Identify which cell holds the provided text, then report its [X, Y] central coordinate. 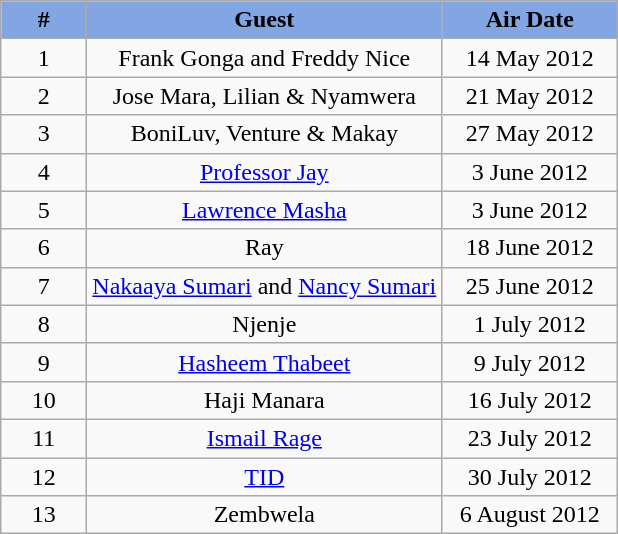
14 May 2012 [530, 58]
6 August 2012 [530, 515]
Nakaaya Sumari and Nancy Sumari [264, 286]
6 [44, 248]
Jose Mara, Lilian & Nyamwera [264, 96]
23 July 2012 [530, 438]
5 [44, 210]
21 May 2012 [530, 96]
Ray [264, 248]
Lawrence Masha [264, 210]
1 [44, 58]
Air Date [530, 20]
16 July 2012 [530, 400]
BoniLuv, Venture & Makay [264, 134]
10 [44, 400]
Hasheem Thabeet [264, 362]
13 [44, 515]
9 [44, 362]
TID [264, 477]
25 June 2012 [530, 286]
8 [44, 324]
# [44, 20]
2 [44, 96]
1 July 2012 [530, 324]
Professor Jay [264, 172]
12 [44, 477]
11 [44, 438]
Frank Gonga and Freddy Nice [264, 58]
27 May 2012 [530, 134]
Njenje [264, 324]
3 [44, 134]
9 July 2012 [530, 362]
4 [44, 172]
18 June 2012 [530, 248]
Guest [264, 20]
Ismail Rage [264, 438]
Haji Manara [264, 400]
7 [44, 286]
Zembwela [264, 515]
30 July 2012 [530, 477]
